Search for the cell housing the specified text and yield its [X, Y] center coordinate. 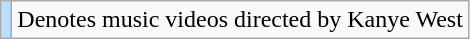
Denotes music videos directed by Kanye West [240, 20]
